Search for the cell housing the specified text and yield its [X, Y] center coordinate. 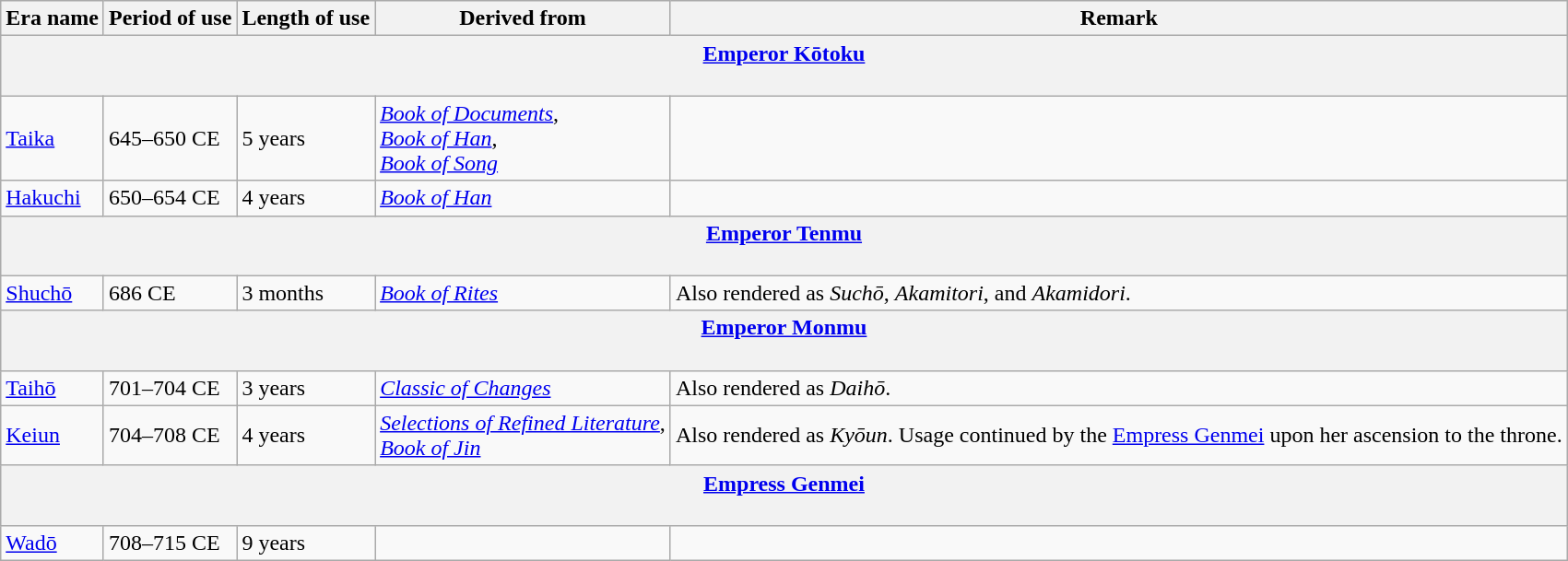
Selections of Refined Literature,Book of Jin [524, 435]
Era name [53, 18]
3 years [306, 388]
5 years [306, 138]
Taika [53, 138]
Taihō [53, 388]
3 months [306, 293]
Empress Genmei [784, 496]
Also rendered as Suchō, Akamitori, and Akamidori. [1119, 293]
701–704 CE [170, 388]
Also rendered as Kyōun. Usage continued by the Empress Genmei upon her ascension to the throne. [1119, 435]
Wadō [53, 543]
9 years [306, 543]
Emperor Kōtoku [784, 66]
Keiun [53, 435]
645–650 CE [170, 138]
Book of Han [524, 198]
Period of use [170, 18]
Derived from [524, 18]
Also rendered as Daihō. [1119, 388]
Emperor Monmu [784, 341]
Remark [1119, 18]
Hakuchi [53, 198]
686 CE [170, 293]
Shuchō [53, 293]
Book of Documents,Book of Han,Book of Song [524, 138]
Emperor Tenmu [784, 245]
704–708 CE [170, 435]
708–715 CE [170, 543]
Length of use [306, 18]
Book of Rites [524, 293]
650–654 CE [170, 198]
Classic of Changes [524, 388]
